Extract the (x, y) coordinate from the center of the cell holding the provided text.  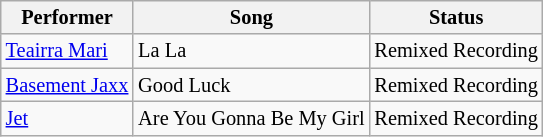
Basement Jaxx (68, 85)
Good Luck (251, 85)
La La (251, 51)
Status (456, 17)
Jet (68, 118)
Performer (68, 17)
Are You Gonna Be My Girl (251, 118)
Teairra Mari (68, 51)
Song (251, 17)
